Pinpoint the cell where the given text exists, returning its (x, y) midpoint coordinate. 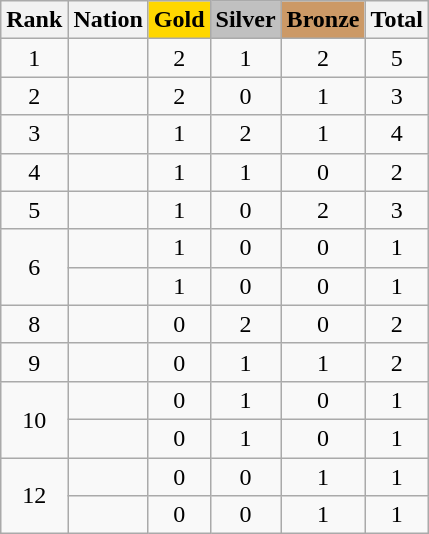
Bronze (323, 20)
Total (397, 20)
Gold (179, 20)
Silver (246, 20)
Rank (34, 20)
6 (34, 267)
Nation (108, 20)
10 (34, 419)
9 (34, 362)
12 (34, 496)
8 (34, 324)
